Extract the [X, Y] coordinate from the center of the cell holding the provided text.  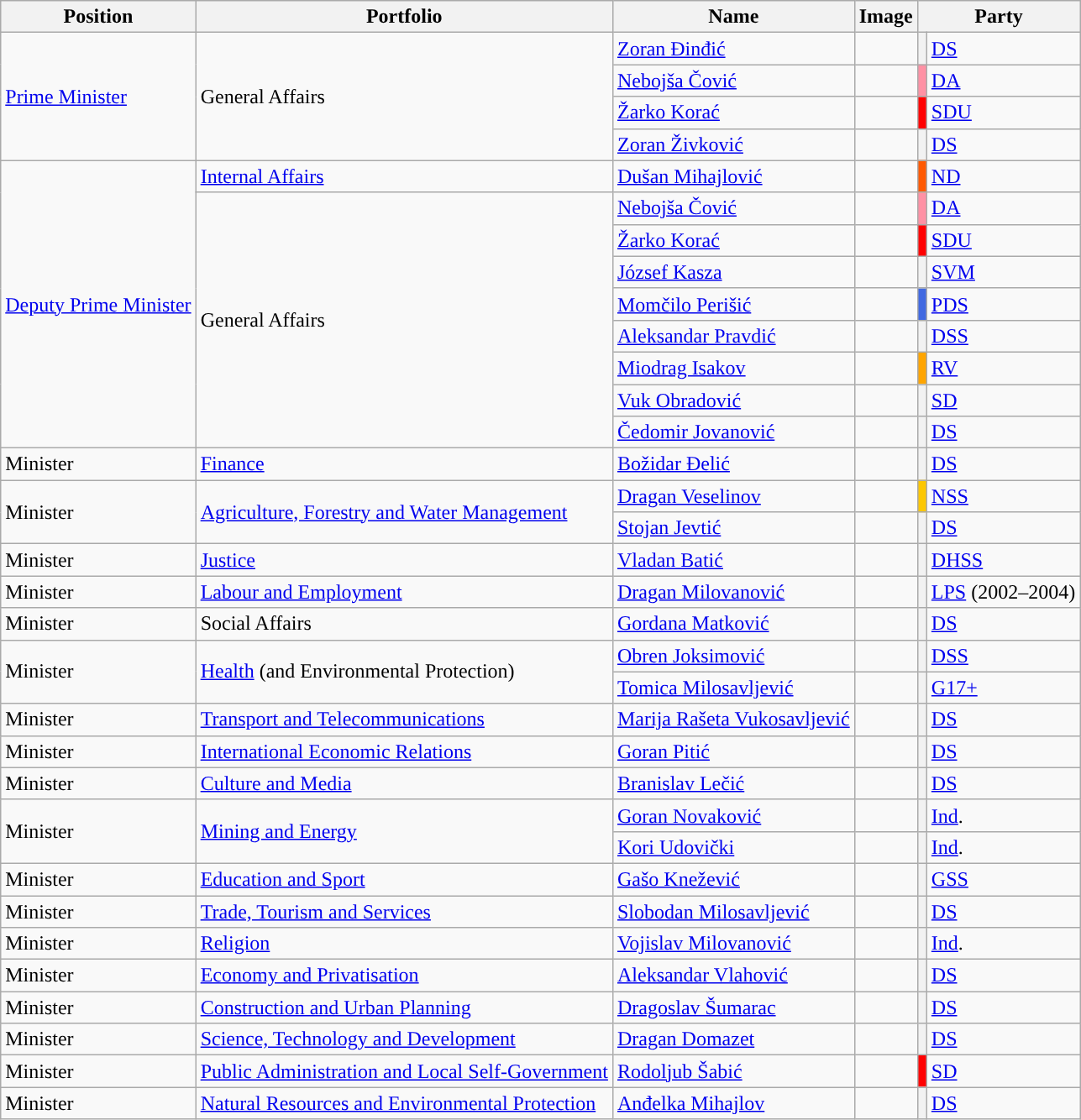
Economy and Privatisation [404, 976]
Čedomir Jovanović [733, 432]
Trade, Tourism and Services [404, 911]
GSS [1003, 879]
Agriculture, Forestry and Water Management [404, 512]
Vojislav Milovanović [733, 944]
Vuk Obradović [733, 400]
Marija Rašeta Vukosavljević [733, 720]
Image [885, 17]
Branislav Lečić [733, 783]
Aleksandar Pravdić [733, 336]
Culture and Media [404, 783]
Zoran Đinđić [733, 49]
Justice [404, 560]
Name [733, 17]
NSS [1003, 496]
Goran Pitić [733, 751]
Slobodan Milosavljević [733, 911]
G17+ [1003, 688]
Kori Udovički [733, 847]
Prime Minister [98, 97]
LPS (2002–2004) [1003, 592]
Party [998, 17]
PDS [1003, 304]
Religion [404, 944]
Obren Joksimović [733, 656]
Education and Sport [404, 879]
Health (and Environmental Protection) [404, 672]
Božidar Đelić [733, 464]
Dragoslav Šumarac [733, 1007]
International Economic Relations [404, 751]
DHSS [1003, 560]
Position [98, 17]
Transport and Telecommunications [404, 720]
Portfolio [404, 17]
RV [1003, 368]
Zoran Živković [733, 144]
Mining and Energy [404, 831]
Vladan Batić [733, 560]
Dragan Milovanović [733, 592]
Gašo Knežević [733, 879]
Aleksandar Vlahović [733, 976]
Goran Novaković [733, 815]
Anđelka Mihajlov [733, 1103]
Dušan Mihajlović [733, 176]
Gordana Matković [733, 624]
Tomica Milosavljević [733, 688]
Rodoljub Šabić [733, 1071]
Miodrag Isakov [733, 368]
Deputy Prime Minister [98, 304]
Dragan Domazet [733, 1039]
Construction and Urban Planning [404, 1007]
Science, Technology and Development [404, 1039]
ND [1003, 176]
József Kasza [733, 272]
Finance [404, 464]
SVM [1003, 272]
Labour and Employment [404, 592]
Internal Affairs [404, 176]
Dragan Veselinov [733, 496]
Stojan Jevtić [733, 528]
Natural Resources and Environmental Protection [404, 1103]
Momčilo Perišić [733, 304]
Public Administration and Local Self-Government [404, 1071]
Social Affairs [404, 624]
